Scan for the cell matching the given text and deliver its (X, Y) coordinate at center. 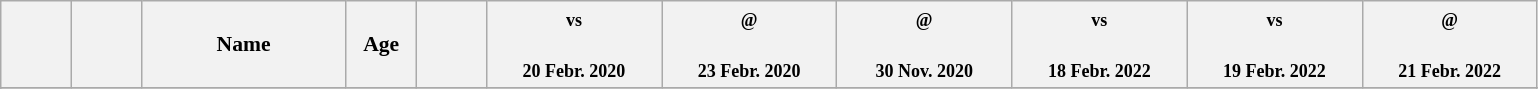
Name (244, 44)
@ 23 Febr. 2020 (750, 44)
@ 21 Febr. 2022 (1450, 44)
vs 18 Febr. 2022 (1100, 44)
vs 20 Febr. 2020 (574, 44)
Age (381, 44)
@ 30 Nov. 2020 (924, 44)
vs 19 Febr. 2022 (1274, 44)
